From the cell containing the given text, extract its center point as (X, Y) coordinate. 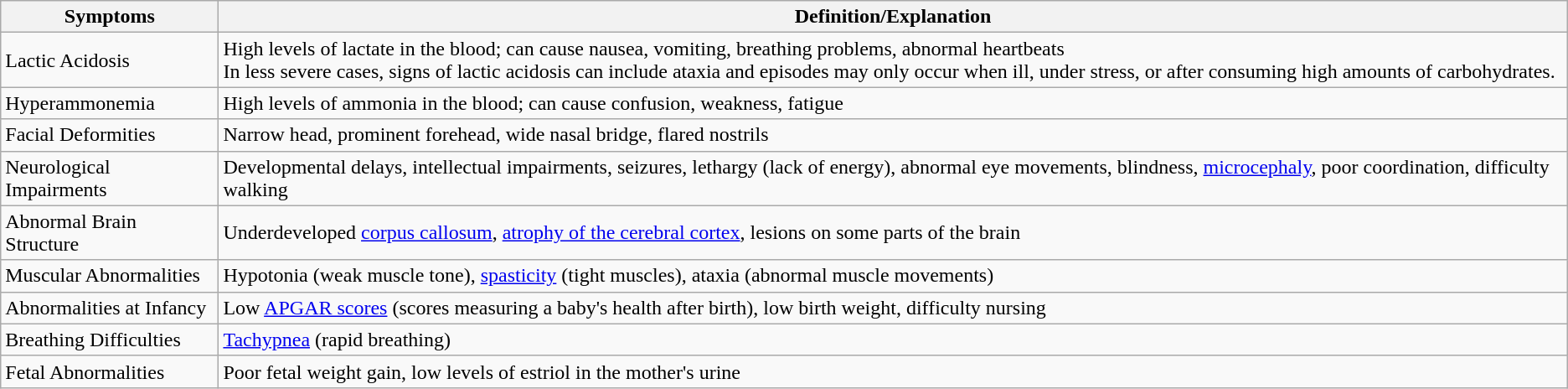
Breathing Difficulties (110, 340)
Low APGAR scores (scores measuring a baby's health after birth), low birth weight, difficulty nursing (893, 308)
Hyperammonemia (110, 103)
High levels of ammonia in the blood; can cause confusion, weakness, fatigue (893, 103)
Poor fetal weight gain, low levels of estriol in the mother's urine (893, 371)
Neurological Impairments (110, 178)
Narrow head, prominent forehead, wide nasal bridge, flared nostrils (893, 135)
Underdeveloped corpus callosum, atrophy of the cerebral cortex, lesions on some parts of the brain (893, 233)
Abnormal Brain Structure (110, 233)
Tachypnea (rapid breathing) (893, 340)
Abnormalities at Infancy (110, 308)
Hypotonia (weak muscle tone), spasticity (tight muscles), ataxia (abnormal muscle movements) (893, 276)
Facial Deformities (110, 135)
Lactic Acidosis (110, 60)
Definition/Explanation (893, 17)
Fetal Abnormalities (110, 371)
Muscular Abnormalities (110, 276)
Symptoms (110, 17)
